Locate the cell with the specified text and output its (X, Y) center coordinate. 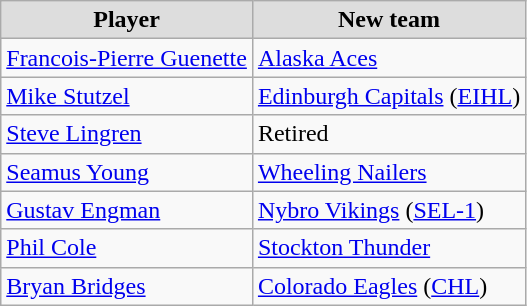
Phil Cole (127, 248)
New team (388, 20)
Wheeling Nailers (388, 172)
Seamus Young (127, 172)
Edinburgh Capitals (EIHL) (388, 96)
Francois-Pierre Guenette (127, 58)
Retired (388, 134)
Alaska Aces (388, 58)
Nybro Vikings (SEL-1) (388, 210)
Mike Stutzel (127, 96)
Steve Lingren (127, 134)
Gustav Engman (127, 210)
Player (127, 20)
Stockton Thunder (388, 248)
Bryan Bridges (127, 286)
Colorado Eagles (CHL) (388, 286)
